Find where the given text appears and provide that cell's center as [X, Y] coordinate. 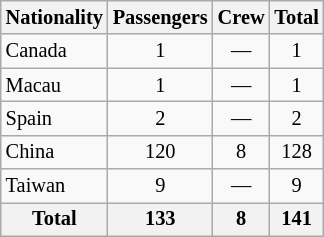
Canada [54, 51]
Crew [242, 17]
Taiwan [54, 186]
128 [297, 152]
China [54, 152]
Macau [54, 85]
120 [160, 152]
141 [297, 219]
Passengers [160, 17]
Nationality [54, 17]
Spain [54, 118]
133 [160, 219]
